Locate the cell with the specified text and output its (X, Y) center coordinate. 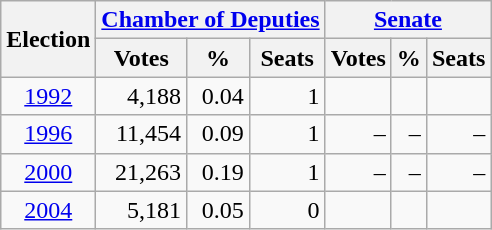
0.09 (218, 134)
2000 (48, 172)
0 (287, 210)
Chamber of Deputies (210, 20)
21,263 (142, 172)
11,454 (142, 134)
2004 (48, 210)
Election (48, 39)
0.04 (218, 96)
0.19 (218, 172)
0.05 (218, 210)
4,188 (142, 96)
1996 (48, 134)
Senate (408, 20)
1992 (48, 96)
5,181 (142, 210)
